Output the (x, y) coordinate of the center of the cell containing the given text.  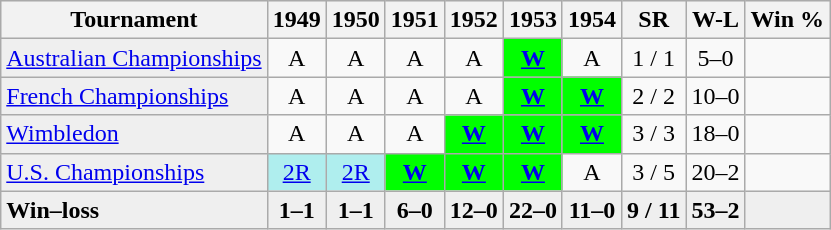
U.S. Championships (134, 172)
2 / 2 (654, 96)
Tournament (134, 20)
18–0 (716, 134)
22–0 (532, 210)
53–2 (716, 210)
20–2 (716, 172)
1953 (532, 20)
1954 (592, 20)
Win–loss (134, 210)
6–0 (414, 210)
3 / 3 (654, 134)
9 / 11 (654, 210)
11–0 (592, 210)
French Championships (134, 96)
5–0 (716, 58)
1949 (296, 20)
10–0 (716, 96)
12–0 (474, 210)
W-L (716, 20)
SR (654, 20)
Win % (788, 20)
1952 (474, 20)
1951 (414, 20)
3 / 5 (654, 172)
Wimbledon (134, 134)
Australian Championships (134, 58)
1 / 1 (654, 58)
1950 (356, 20)
